Search for the cell housing the specified text and yield its (X, Y) center coordinate. 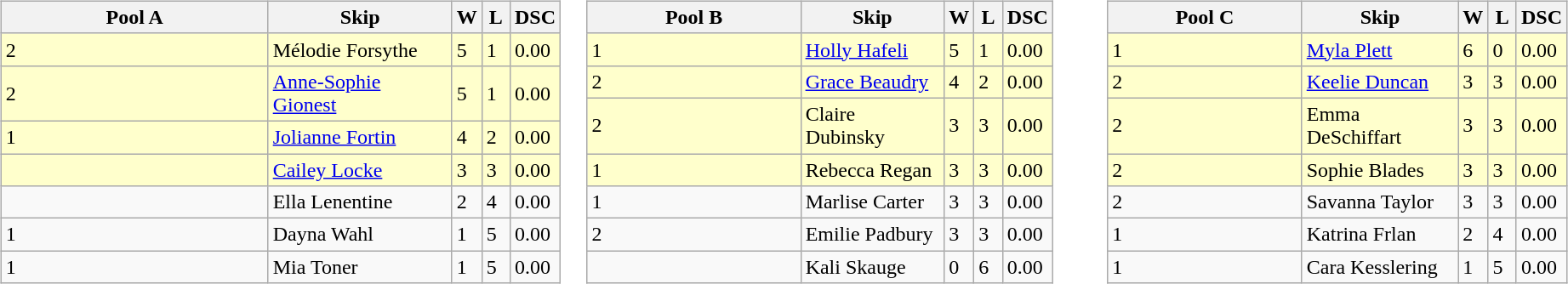
Emilie Padbury (873, 235)
Dayna Wahl (360, 235)
Mélodie Forsythe (360, 49)
Myla Plett (1380, 49)
Sophie Blades (1380, 169)
Grace Beaudry (873, 82)
Katrina Frlan (1380, 235)
Emma DeSchiffart (1380, 126)
Marlise Carter (873, 202)
Ella Lenentine (360, 202)
Holly Hafeli (873, 49)
Jolianne Fortin (360, 137)
Mia Toner (360, 267)
Claire Dubinsky (873, 126)
Kali Skauge (873, 267)
Pool B (694, 17)
Savanna Taylor (1380, 202)
Keelie Duncan (1380, 82)
Anne-Sophie Gionest (360, 94)
Cara Kesslering (1380, 267)
Cailey Locke (360, 169)
Pool C (1205, 17)
Rebecca Regan (873, 169)
Pool A (134, 17)
